Locate the cell with the specified text and output its [x, y] center coordinate. 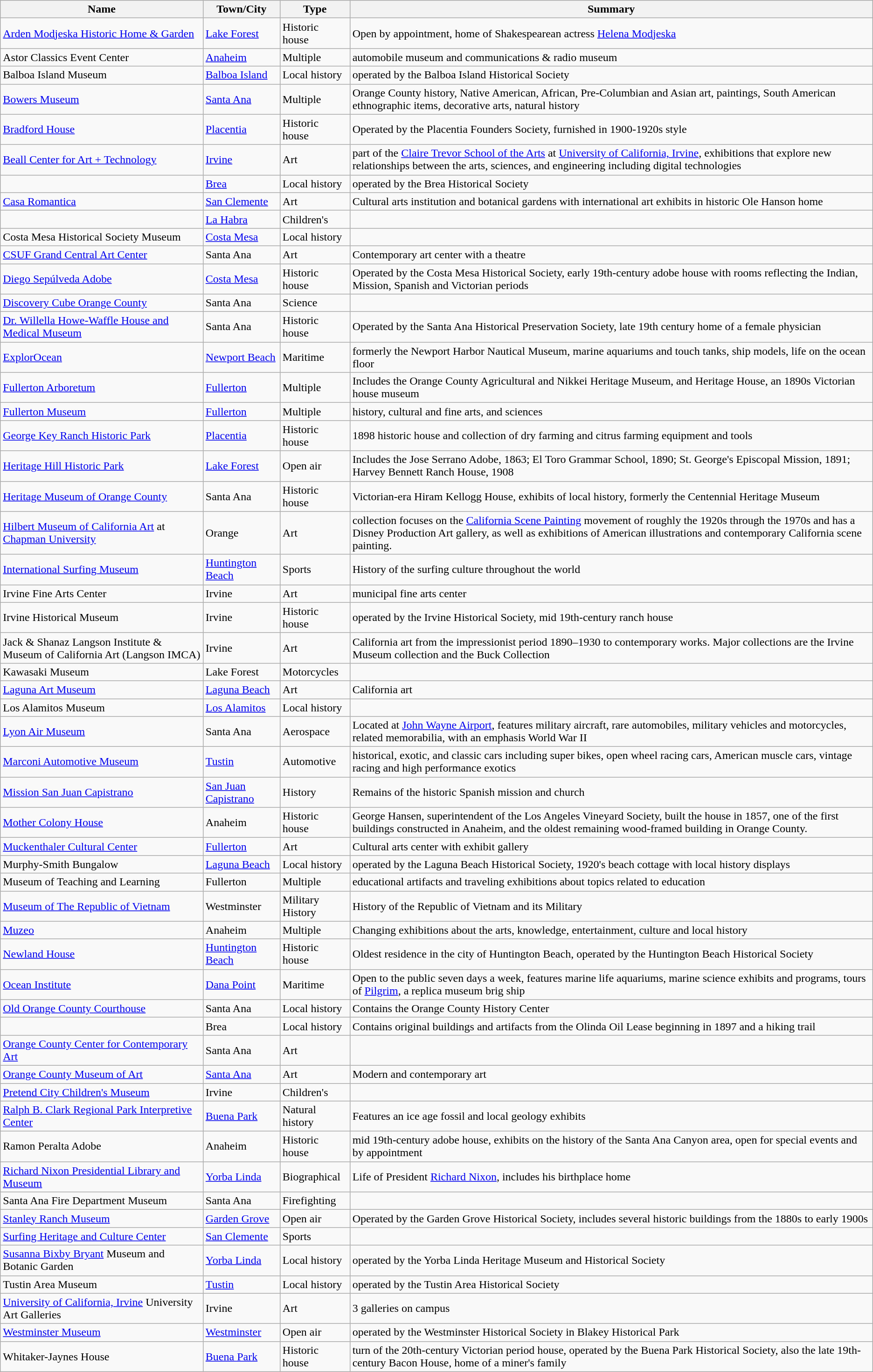
Name [102, 9]
Whitaker-Jaynes House [102, 1357]
Museum of Teaching and Learning [102, 882]
Cultural arts center with exhibit gallery [611, 847]
Richard Nixon Presidential Library and Museum [102, 1177]
1898 historic house and collection of dry farming and citrus farming equipment and tools [611, 435]
History [315, 793]
Diego Sepúlveda Adobe [102, 279]
Summary [611, 9]
Jack & Shanaz Langson Institute & Museum of California Art (Langson IMCA) [102, 648]
Tustin Area Museum [102, 1284]
Murphy-Smith Bungalow [102, 864]
Automotive [315, 762]
George Key Ranch Historic Park [102, 435]
operated by the Laguna Beach Historical Society, 1920's beach cottage with local history displays [611, 864]
Contains the Orange County History Center [611, 1008]
Operated by the Placentia Founders Society, furnished in 1900-1920s style [611, 130]
Orange [242, 533]
Dr. Willella Howe-Waffle House and Medical Museum [102, 327]
Remains of the historic Spanish mission and church [611, 793]
Balboa Island [242, 75]
Fullerton Museum [102, 412]
International Surfing Museum [102, 570]
Type [315, 9]
Ralph B. Clark Regional Park Interpretive Center [102, 1116]
Ramon Peralta Adobe [102, 1147]
Astor Classics Event Center [102, 57]
Science [315, 303]
Muckenthaler Cultural Center [102, 847]
Biographical [315, 1177]
Costa Mesa Historical Society Museum [102, 237]
Dana Point [242, 985]
Includes the Orange County Agricultural and Nikkei Heritage Museum, and Heritage House, an 1890s Victorian house museum [611, 388]
Motorcycles [315, 672]
Arden Modjeska Historic Home & Garden [102, 34]
operated by the Westminster Historical Society in Blakey Historical Park [611, 1332]
Newport Beach [242, 357]
Newland House [102, 954]
Town/City [242, 9]
Surfing Heritage and Culture Center [102, 1236]
mid 19th-century adobe house, exhibits on the history of the Santa Ana Canyon area, open for special events and by appointment [611, 1147]
Aerospace [315, 732]
Bowers Museum [102, 99]
operated by the Balboa Island Historical Society [611, 75]
Los Alamitos Museum [102, 707]
Kawasaki Museum [102, 672]
Orange County Museum of Art [102, 1074]
University of California, Irvine University Art Galleries [102, 1308]
Oldest residence in the city of Huntington Beach, operated by the Huntington Beach Historical Society [611, 954]
Firefighting [315, 1201]
Heritage Hill Historic Park [102, 466]
formerly the Newport Harbor Nautical Museum, marine aquariums and touch tanks, ship models, life on the ocean floor [611, 357]
ExplorOcean [102, 357]
automobile museum and communications & radio museum [611, 57]
Bradford House [102, 130]
Mission San Juan Capistrano [102, 793]
Balboa Island Museum [102, 75]
3 galleries on campus [611, 1308]
Museum of The Republic of Vietnam [102, 906]
Westminster Museum [102, 1332]
Pretend City Children's Museum [102, 1092]
Cultural arts institution and botanical gardens with international art exhibits in historic Ole Hanson home [611, 201]
Irvine Fine Arts Center [102, 593]
operated by the Tustin Area Historical Society [611, 1284]
Susanna Bixby Bryant Museum and Botanic Garden [102, 1261]
Los Alamitos [242, 707]
Old Orange County Courthouse [102, 1008]
Changing exhibitions about the arts, knowledge, entertainment, culture and local history [611, 930]
Casa Romantica [102, 201]
Garden Grove [242, 1219]
operated by the Brea Historical Society [611, 184]
Life of President Richard Nixon, includes his birthplace home [611, 1177]
Hilbert Museum of California Art at Chapman University [102, 533]
operated by the Irvine Historical Society, mid 19th-century ranch house [611, 617]
Contains original buildings and artifacts from the Olinda Oil Lease beginning in 1897 and a hiking trail [611, 1026]
Ocean Institute [102, 985]
Santa Ana Fire Department Museum [102, 1201]
Orange County Center for Contemporary Art [102, 1050]
Features an ice age fossil and local geology exhibits [611, 1116]
La Habra [242, 219]
Laguna Art Museum [102, 689]
History of the surfing culture throughout the world [611, 570]
Operated by the Santa Ana Historical Preservation Society, late 19th century home of a female physician [611, 327]
Muzeo [102, 930]
Fullerton Arboretum [102, 388]
history, cultural and fine arts, and sciences [611, 412]
Contemporary art center with a theatre [611, 255]
Mother Colony House [102, 822]
historical, exotic, and classic cars including super bikes, open wheel racing cars, American muscle cars, vintage racing and high performance exotics [611, 762]
educational artifacts and traveling exhibitions about topics related to education [611, 882]
Heritage Museum of Orange County [102, 496]
municipal fine arts center [611, 593]
Modern and contemporary art [611, 1074]
Lyon Air Museum [102, 732]
California art [611, 689]
Operated by the Garden Grove Historical Society, includes several historic buildings from the 1880s to early 1900s [611, 1219]
Open by appointment, home of Shakespearean actress Helena Modjeska [611, 34]
Includes the Jose Serrano Adobe, 1863; El Toro Grammar School, 1890; St. George's Episcopal Mission, 1891; Harvey Bennett Ranch House, 1908 [611, 466]
Beall Center for Art + Technology [102, 159]
Marconi Automotive Museum [102, 762]
Victorian-era Hiram Kellogg House, exhibits of local history, formerly the Centennial Heritage Museum [611, 496]
CSUF Grand Central Art Center [102, 255]
Stanley Ranch Museum [102, 1219]
Military History [315, 906]
History of the Republic of Vietnam and its Military [611, 906]
Irvine Historical Museum [102, 617]
Discovery Cube Orange County [102, 303]
San Juan Capistrano [242, 793]
operated by the Yorba Linda Heritage Museum and Historical Society [611, 1261]
Natural history [315, 1116]
